Search for the cell housing the specified text and yield its [X, Y] center coordinate. 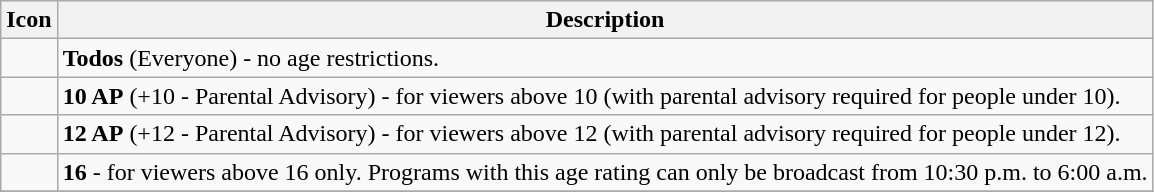
16 - for viewers above 16 only. Programs with this age rating can only be broadcast from 10:30 p.m. to 6:00 a.m. [605, 172]
12 AP (+12 - Parental Advisory) - for viewers above 12 (with parental advisory required for people under 12). [605, 134]
Todos (Everyone) - no age restrictions. [605, 58]
10 AP (+10 - Parental Advisory) - for viewers above 10 (with parental advisory required for people under 10). [605, 96]
Icon [29, 20]
Description [605, 20]
